Scan for the cell matching the given text and deliver its [x, y] coordinate at center. 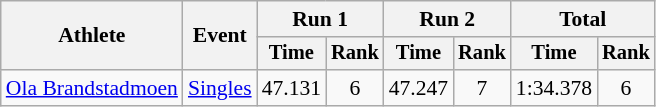
Singles [220, 88]
7 [482, 88]
1:34.378 [554, 88]
Athlete [92, 36]
47.247 [418, 88]
Total [583, 19]
Event [220, 36]
Ola Brandstadmoen [92, 88]
Run 2 [448, 19]
Run 1 [320, 19]
47.131 [292, 88]
